Detect which cell encompasses the target text, then output its [X, Y] center coordinate. 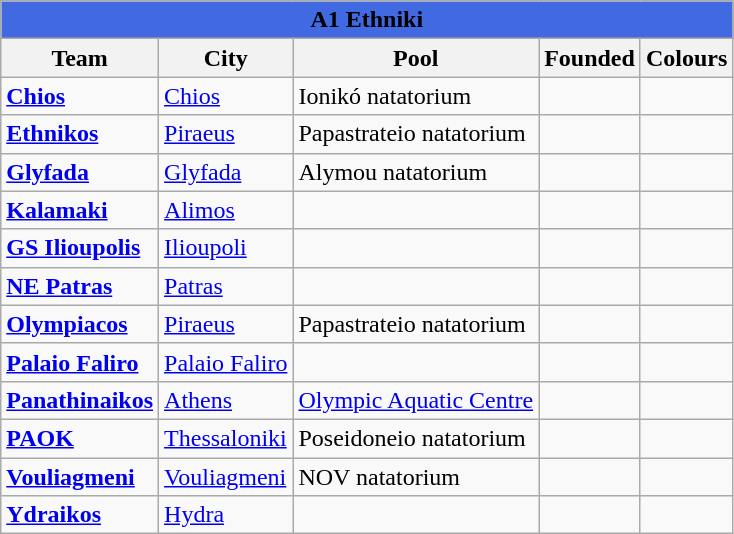
City [226, 58]
Ydraikos [80, 515]
Olympiacos [80, 324]
Alymou natatorium [416, 172]
Patras [226, 286]
Thessaloniki [226, 438]
Team [80, 58]
Pool [416, 58]
Ethnikos [80, 134]
Athens [226, 400]
Hydra [226, 515]
Ionikó natatorium [416, 96]
Poseidoneio natatorium [416, 438]
GS Ilioupolis [80, 248]
Panathinaikos [80, 400]
Kalamaki [80, 210]
PAOK [80, 438]
A1 Ethniki [367, 20]
Founded [590, 58]
Colours [686, 58]
Alimos [226, 210]
NOV natatorium [416, 477]
Olympic Aquatic Centre [416, 400]
Ilioupoli [226, 248]
NE Patras [80, 286]
